Determine the [X, Y] coordinate at the center of the cell enclosing the given text.  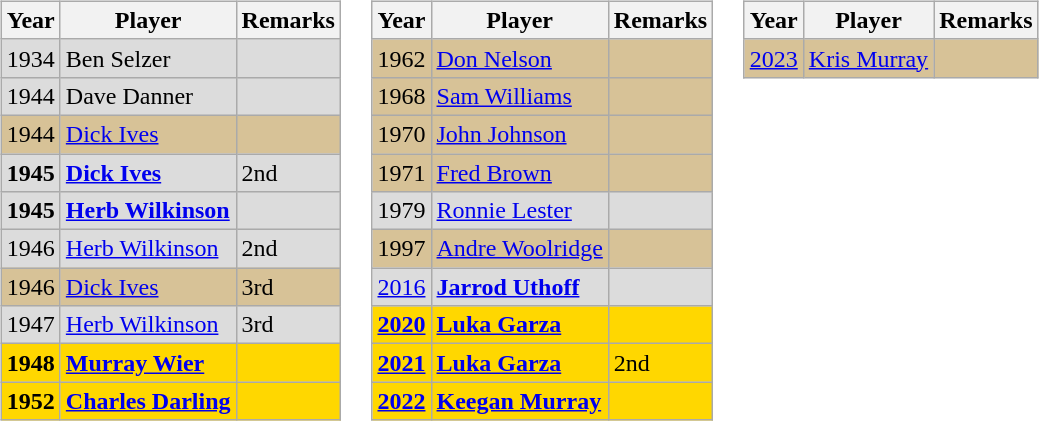
1968 [402, 96]
Dave Danner [148, 96]
1997 [402, 249]
Jarrod Uthoff [520, 287]
2016 [402, 287]
John Johnson [520, 134]
Fred Brown [520, 173]
1971 [402, 173]
Charles Darling [148, 401]
1948 [30, 363]
Keegan Murray [520, 401]
1970 [402, 134]
1947 [30, 325]
2023 [774, 58]
2020 [402, 325]
Sam Williams [520, 96]
1979 [402, 211]
1934 [30, 58]
2021 [402, 363]
Kris Murray [868, 58]
2022 [402, 401]
1962 [402, 58]
Murray Wier [148, 363]
Andre Woolridge [520, 249]
Ben Selzer [148, 58]
1952 [30, 401]
Ronnie Lester [520, 211]
Don Nelson [520, 58]
